Capture the cell that displays the provided text and extract its [x, y] central coordinate. 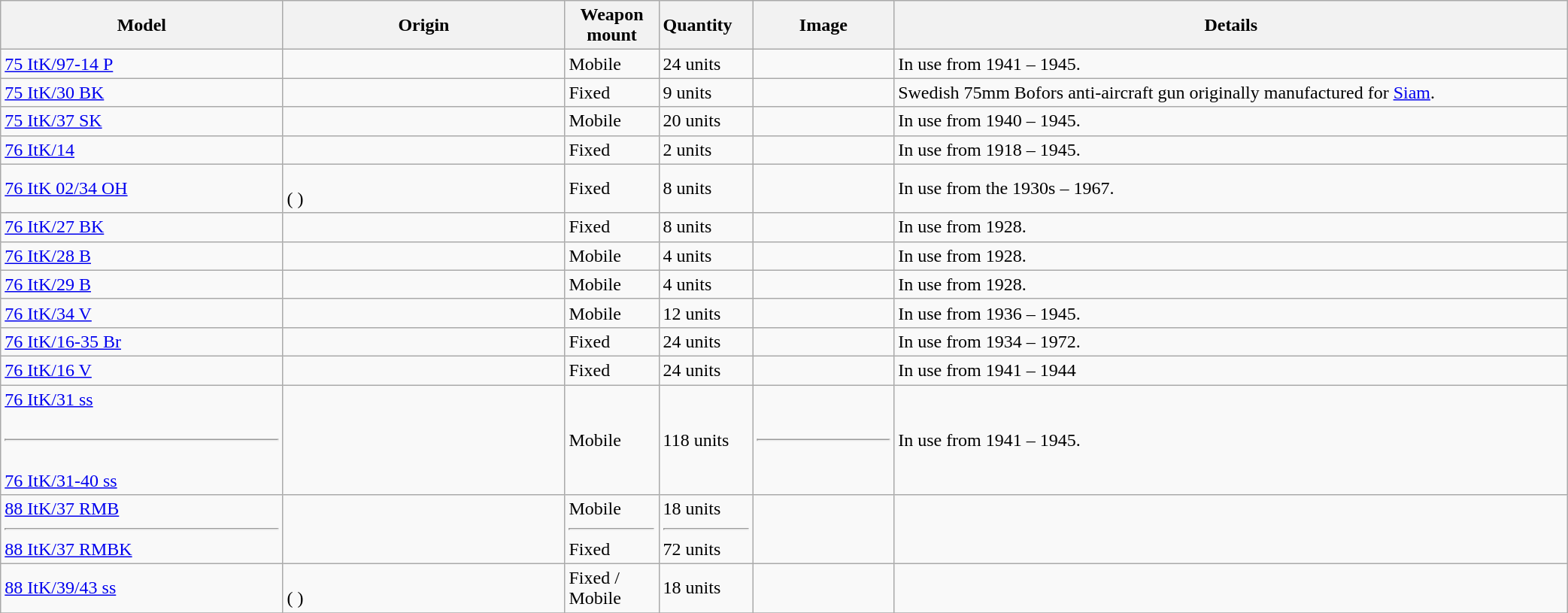
76 ItK/28 B [141, 256]
76 ItK/34 V [141, 313]
In use from 1941 – 1944 [1231, 370]
75 ItK/97-14 P [141, 64]
76 ItK/16 V [141, 370]
In use from 1936 – 1945. [1231, 313]
75 ItK/30 BK [141, 93]
In use from 1918 – 1945. [1231, 150]
Swedish 75mm Bofors anti-aircraft gun originally manufactured for Siam. [1231, 93]
76 ItK/29 B [141, 284]
76 ItK 02/34 OH [141, 188]
Quantity [705, 26]
Fixed /Mobile [612, 588]
Details [1231, 26]
12 units [705, 313]
76 ItK/14 [141, 150]
18 units72 units [705, 530]
9 units [705, 93]
75 ItK/37 SK [141, 121]
20 units [705, 121]
Weaponmount [612, 26]
18 units [705, 588]
Model [141, 26]
88 ItK/39/43 ss [141, 588]
MobileFixed [612, 530]
In use from 1940 – 1945. [1231, 121]
76 ItK/27 BK [141, 227]
76 ItK/31 ss 76 ItK/31-40 ss [141, 440]
In use from 1934 – 1972. [1231, 341]
Origin [424, 26]
118 units [705, 440]
76 ItK/16-35 Br [141, 341]
88 ItK/37 RMB88 ItK/37 RMBK [141, 530]
In use from the 1930s – 1967. [1231, 188]
2 units [705, 150]
Image [823, 26]
